Output the (X, Y) coordinate of the center of the cell containing the given text.  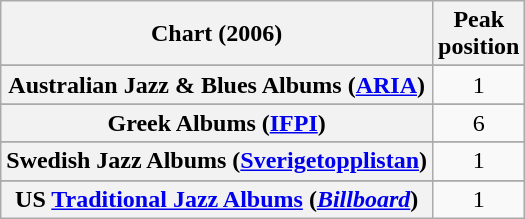
Chart (2006) (217, 34)
Peakposition (479, 34)
6 (479, 123)
Greek Albums (IFPI) (217, 123)
US Traditional Jazz Albums (Billboard) (217, 199)
Swedish Jazz Albums (Sverigetopplistan) (217, 161)
Australian Jazz & Blues Albums (ARIA) (217, 85)
